Search for the cell housing the specified text and yield its (X, Y) center coordinate. 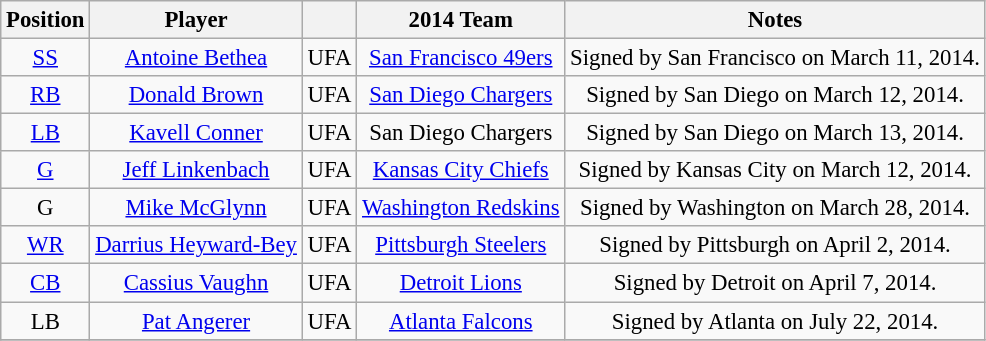
Signed by Kansas City on March 12, 2014. (775, 170)
Darrius Heyward-Bey (196, 245)
Notes (775, 20)
Signed by San Francisco on March 11, 2014. (775, 58)
Washington Redskins (461, 208)
Pat Angerer (196, 321)
Donald Brown (196, 95)
2014 Team (461, 20)
Signed by San Diego on March 12, 2014. (775, 95)
Jeff Linkenbach (196, 170)
Signed by Washington on March 28, 2014. (775, 208)
Atlanta Falcons (461, 321)
Cassius Vaughn (196, 283)
CB (46, 283)
WR (46, 245)
Signed by Pittsburgh on April 2, 2014. (775, 245)
Signed by Detroit on April 7, 2014. (775, 283)
SS (46, 58)
Signed by San Diego on March 13, 2014. (775, 133)
Mike McGlynn (196, 208)
Kavell Conner (196, 133)
Position (46, 20)
Player (196, 20)
San Francisco 49ers (461, 58)
Pittsburgh Steelers (461, 245)
Kansas City Chiefs (461, 170)
Antoine Bethea (196, 58)
Signed by Atlanta on July 22, 2014. (775, 321)
Detroit Lions (461, 283)
RB (46, 95)
